Find where the given text appears and provide that cell's center as (X, Y) coordinate. 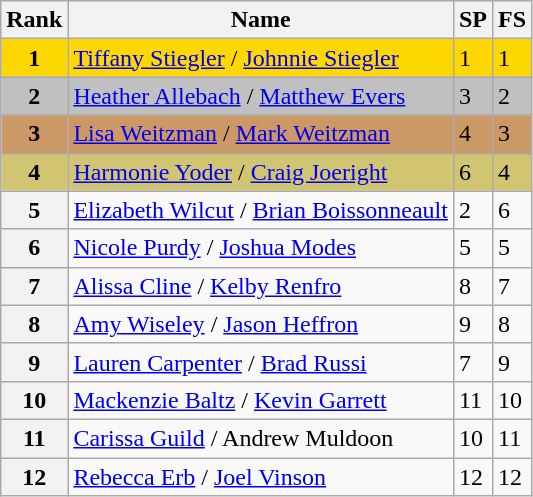
Rebecca Erb / Joel Vinson (261, 477)
Mackenzie Baltz / Kevin Garrett (261, 400)
Name (261, 20)
Tiffany Stiegler / Johnnie Stiegler (261, 58)
Harmonie Yoder / Craig Joeright (261, 172)
Lauren Carpenter / Brad Russi (261, 362)
Rank (34, 20)
Lisa Weitzman / Mark Weitzman (261, 134)
Amy Wiseley / Jason Heffron (261, 324)
Nicole Purdy / Joshua Modes (261, 248)
Carissa Guild / Andrew Muldoon (261, 438)
Alissa Cline / Kelby Renfro (261, 286)
SP (472, 20)
Elizabeth Wilcut / Brian Boissonneault (261, 210)
Heather Allebach / Matthew Evers (261, 96)
FS (512, 20)
